Locate the cell with the specified text and output its (x, y) center coordinate. 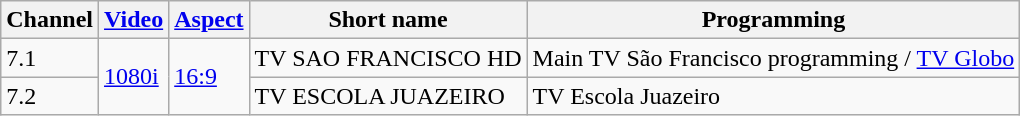
Video (134, 20)
Main TV São Francisco programming / TV Globo (774, 58)
Channel (50, 20)
Aspect (209, 20)
TV ESCOLA JUAZEIRO (388, 96)
16:9 (209, 77)
Programming (774, 20)
1080i (134, 77)
7.1 (50, 58)
TV SAO FRANCISCO HD (388, 58)
Short name (388, 20)
7.2 (50, 96)
TV Escola Juazeiro (774, 96)
